Detect which cell encompasses the target text, then output its [X, Y] center coordinate. 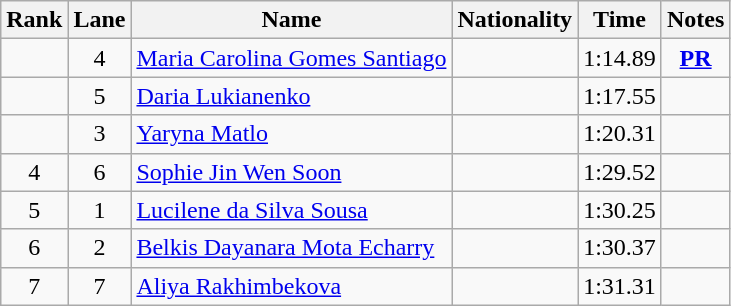
1:31.31 [620, 286]
2 [100, 248]
1:29.52 [620, 172]
1 [100, 210]
1:30.25 [620, 210]
3 [100, 134]
Nationality [515, 20]
Yaryna Matlo [292, 134]
Time [620, 20]
1:14.89 [620, 58]
Lucilene da Silva Sousa [292, 210]
Sophie Jin Wen Soon [292, 172]
Name [292, 20]
Lane [100, 20]
Daria Lukianenko [292, 96]
Rank [34, 20]
Aliya Rakhimbekova [292, 286]
PR [695, 58]
1:20.31 [620, 134]
Belkis Dayanara Mota Echarry [292, 248]
1:30.37 [620, 248]
Notes [695, 20]
Maria Carolina Gomes Santiago [292, 58]
1:17.55 [620, 96]
